For the text-containing cell, return its midpoint in (x, y) coordinate format. 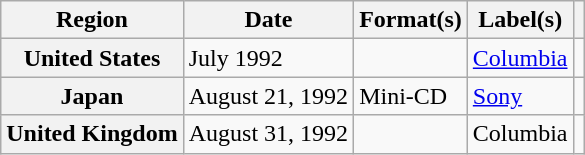
August 21, 1992 (268, 96)
Label(s) (520, 20)
Sony (520, 96)
Format(s) (411, 20)
Japan (92, 96)
Region (92, 20)
Mini-CD (411, 96)
August 31, 1992 (268, 134)
United Kingdom (92, 134)
Date (268, 20)
July 1992 (268, 58)
United States (92, 58)
